Pinpoint the cell where the given text exists, returning its (x, y) midpoint coordinate. 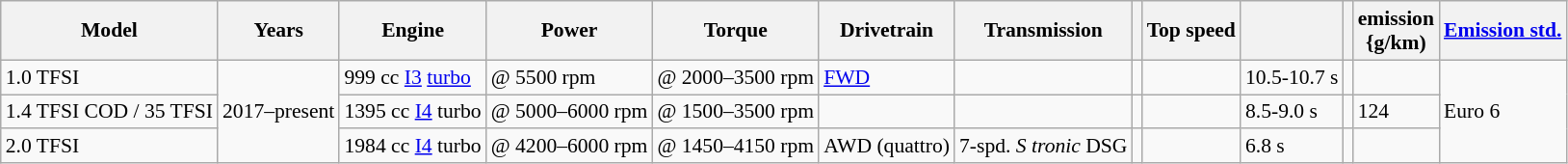
Torque (736, 31)
Emission std. (1503, 31)
6.8 s (1293, 147)
@ 5000–6000 rpm (570, 112)
Drivetrain (886, 31)
AWD (quattro) (886, 147)
10.5-10.7 s (1293, 77)
7-spd. S tronic DSG (1043, 147)
8.5-9.0 s (1293, 112)
@ 1500–3500 rpm (736, 112)
Top speed (1191, 31)
@ 4200–6000 rpm (570, 147)
@ 2000–3500 rpm (736, 77)
Euro 6 (1503, 112)
1395 cc I4 turbo (412, 112)
Model (110, 31)
emission{g/km) (1397, 31)
FWD (886, 77)
Years (278, 31)
1.0 TFSI (110, 77)
Power (570, 31)
124 (1397, 112)
@ 1450–4150 rpm (736, 147)
2.0 TFSI (110, 147)
999 cc I3 turbo (412, 77)
Engine (412, 31)
1.4 TFSI COD / 35 TFSI (110, 112)
2017–present (278, 112)
@ 5500 rpm (570, 77)
Transmission (1043, 31)
1984 cc I4 turbo (412, 147)
